Return [x, y] of the center of cell containing provided text 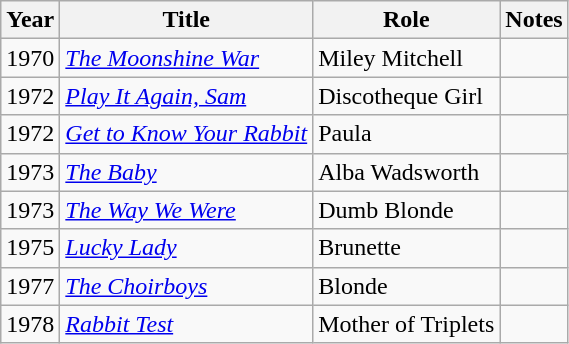
Get to Know Your Rabbit [186, 134]
1978 [30, 324]
The Choirboys [186, 286]
Year [30, 20]
Brunette [406, 248]
Play It Again, Sam [186, 96]
Lucky Lady [186, 248]
The Baby [186, 172]
Miley Mitchell [406, 58]
Discotheque Girl [406, 96]
Paula [406, 134]
Blonde [406, 286]
Mother of Triplets [406, 324]
Alba Wadsworth [406, 172]
1977 [30, 286]
The Way We Were [186, 210]
1975 [30, 248]
Title [186, 20]
Dumb Blonde [406, 210]
Notes [534, 20]
Rabbit Test [186, 324]
Role [406, 20]
The Moonshine War [186, 58]
1970 [30, 58]
